Capture the cell that displays the provided text and extract its [X, Y] central coordinate. 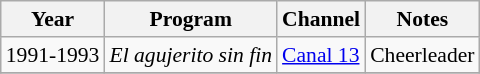
1991-1993 [53, 55]
Channel [321, 19]
El agujerito sin fin [190, 55]
Cheerleader [422, 55]
Canal 13 [321, 55]
Year [53, 19]
Notes [422, 19]
Program [190, 19]
